For the text-containing cell, return its midpoint in (x, y) coordinate format. 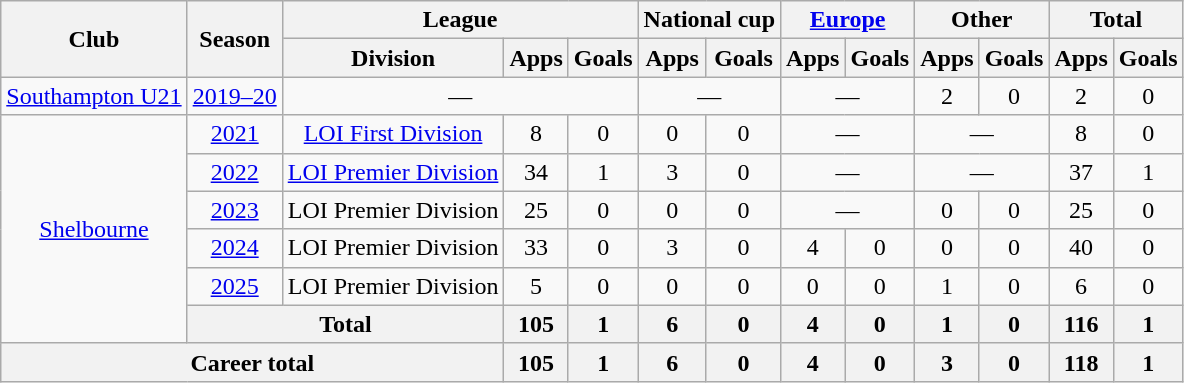
34 (536, 172)
Southampton U21 (94, 96)
2022 (234, 172)
33 (536, 248)
40 (1081, 248)
National cup (709, 20)
Career total (252, 362)
5 (536, 286)
Other (982, 20)
2019–20 (234, 96)
Season (234, 39)
Division (393, 58)
2021 (234, 134)
LOI First Division (393, 134)
Shelbourne (94, 229)
118 (1081, 362)
Club (94, 39)
2025 (234, 286)
37 (1081, 172)
League (460, 20)
Europe (848, 20)
116 (1081, 324)
2024 (234, 248)
2023 (234, 210)
